For the text-containing cell, return its midpoint in (x, y) coordinate format. 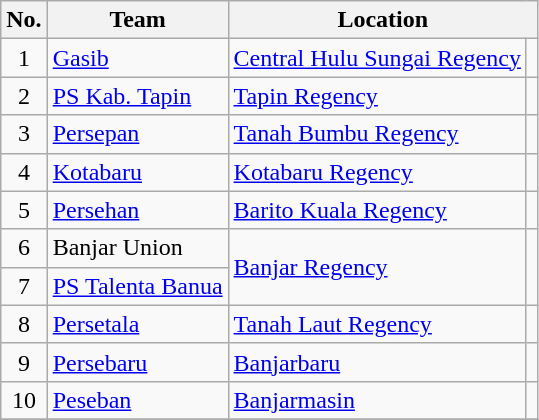
Persepan (138, 134)
Banjar Union (138, 248)
PS Kab. Tapin (138, 96)
7 (24, 286)
Banjar Regency (377, 267)
10 (24, 400)
1 (24, 58)
2 (24, 96)
8 (24, 324)
Location (382, 20)
Peseban (138, 400)
4 (24, 172)
Tanah Laut Regency (377, 324)
Banjarbaru (377, 362)
3 (24, 134)
PS Talenta Banua (138, 286)
9 (24, 362)
Persehan (138, 210)
Team (138, 20)
6 (24, 248)
Kotabaru (138, 172)
5 (24, 210)
Persetala (138, 324)
Tapin Regency (377, 96)
Persebaru (138, 362)
Barito Kuala Regency (377, 210)
Gasib (138, 58)
Banjarmasin (377, 400)
No. (24, 20)
Tanah Bumbu Regency (377, 134)
Kotabaru Regency (377, 172)
Central Hulu Sungai Regency (377, 58)
